Search for the cell housing the specified text and yield its [x, y] center coordinate. 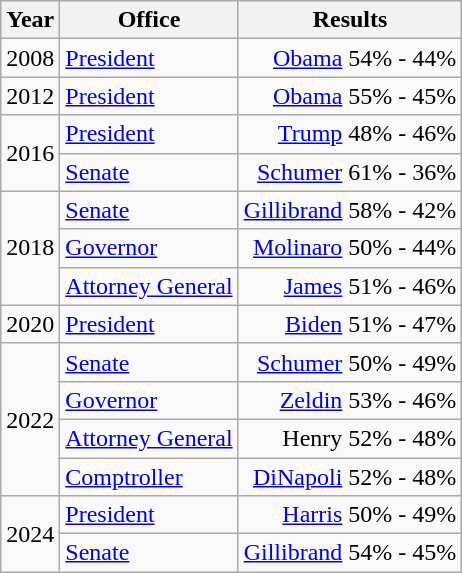
Biden 51% - 47% [350, 324]
Comptroller [149, 477]
2022 [30, 419]
Trump 48% - 46% [350, 134]
Henry 52% - 48% [350, 438]
Gillibrand 54% - 45% [350, 553]
2016 [30, 153]
Schumer 61% - 36% [350, 172]
Molinaro 50% - 44% [350, 248]
2018 [30, 248]
DiNapoli 52% - 48% [350, 477]
Obama 54% - 44% [350, 58]
2008 [30, 58]
Obama 55% - 45% [350, 96]
2012 [30, 96]
Zeldin 53% - 46% [350, 400]
Gillibrand 58% - 42% [350, 210]
Office [149, 20]
Harris 50% - 49% [350, 515]
Year [30, 20]
Schumer 50% - 49% [350, 362]
2024 [30, 534]
James 51% - 46% [350, 286]
2020 [30, 324]
Results [350, 20]
